For the text-containing cell, return its midpoint in [X, Y] coordinate format. 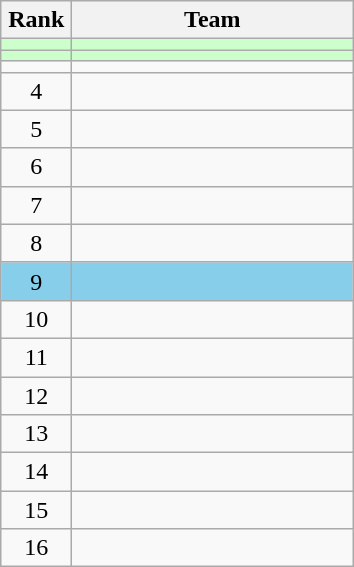
12 [36, 395]
5 [36, 129]
10 [36, 319]
14 [36, 472]
15 [36, 510]
9 [36, 281]
8 [36, 243]
11 [36, 357]
Rank [36, 20]
6 [36, 167]
13 [36, 434]
4 [36, 91]
16 [36, 548]
Team [212, 20]
7 [36, 205]
